Find where the given text appears and provide that cell's center as (X, Y) coordinate. 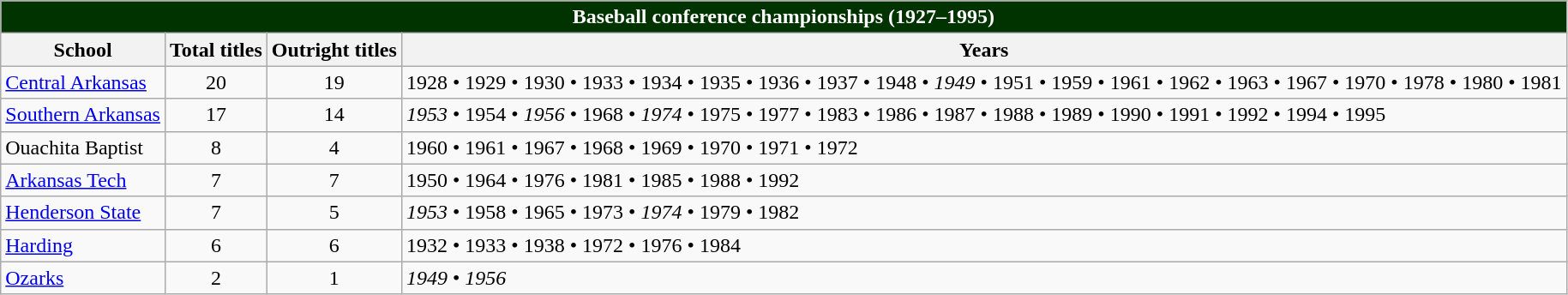
8 (216, 147)
2 (216, 278)
Ozarks (83, 278)
1 (334, 278)
Ouachita Baptist (83, 147)
1949 • 1956 (984, 278)
17 (216, 115)
Years (984, 50)
Outright titles (334, 50)
14 (334, 115)
4 (334, 147)
5 (334, 213)
1950 • 1964 • 1976 • 1981 • 1985 • 1988 • 1992 (984, 180)
20 (216, 82)
Arkansas Tech (83, 180)
1932 • 1933 • 1938 • 1972 • 1976 • 1984 (984, 245)
Harding (83, 245)
Central Arkansas (83, 82)
1953 • 1958 • 1965 • 1973 • 1974 • 1979 • 1982 (984, 213)
1953 • 1954 • 1956 • 1968 • 1974 • 1975 • 1977 • 1983 • 1986 • 1987 • 1988 • 1989 • 1990 • 1991 • 1992 • 1994 • 1995 (984, 115)
Baseball conference championships (1927–1995) (784, 17)
Total titles (216, 50)
19 (334, 82)
School (83, 50)
Henderson State (83, 213)
1960 • 1961 • 1967 • 1968 • 1969 • 1970 • 1971 • 1972 (984, 147)
Southern Arkansas (83, 115)
1928 • 1929 • 1930 • 1933 • 1934 • 1935 • 1936 • 1937 • 1948 • 1949 • 1951 • 1959 • 1961 • 1962 • 1963 • 1967 • 1970 • 1978 • 1980 • 1981 (984, 82)
